Determine the (x, y) coordinate at the center of the cell enclosing the given text.  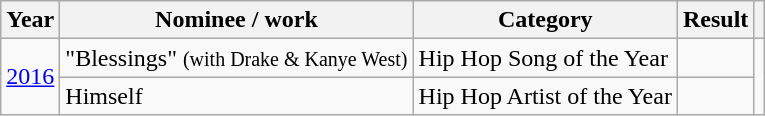
Category (545, 20)
"Blessings" (with Drake & Kanye West) (236, 58)
Himself (236, 96)
2016 (30, 77)
Year (30, 20)
Hip Hop Song of the Year (545, 58)
Nominee / work (236, 20)
Result (715, 20)
Hip Hop Artist of the Year (545, 96)
